Return the [x, y] coordinate for the center point of the cell that contains the specified text.  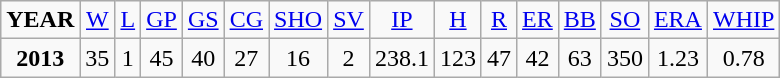
350 [624, 58]
40 [203, 58]
ERA [678, 20]
238.1 [402, 58]
BB [580, 20]
2013 [40, 58]
35 [98, 58]
63 [580, 58]
1 [128, 58]
H [458, 20]
123 [458, 58]
SO [624, 20]
GS [203, 20]
SHO [298, 20]
IP [402, 20]
42 [538, 58]
1.23 [678, 58]
47 [498, 58]
SV [349, 20]
L [128, 20]
0.78 [743, 58]
CG [246, 20]
WHIP [743, 20]
GP [162, 20]
27 [246, 58]
16 [298, 58]
2 [349, 58]
W [98, 20]
45 [162, 58]
YEAR [40, 20]
ER [538, 20]
R [498, 20]
